Return the (X, Y) coordinate for the center point of the cell that contains the specified text.  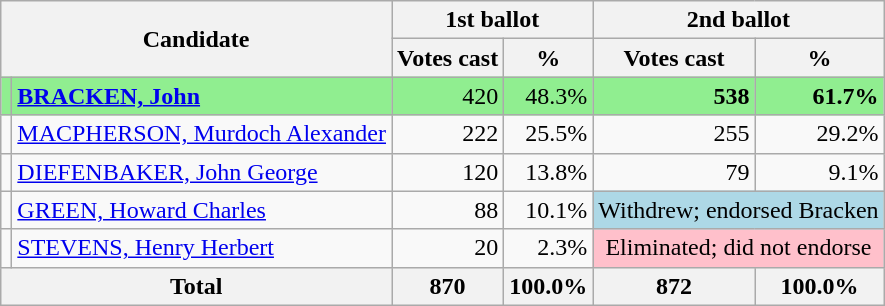
120 (448, 172)
29.2% (820, 134)
25.5% (548, 134)
Withdrew; endorsed Bracken (738, 210)
1st ballot (492, 20)
538 (674, 96)
STEVENS, Henry Herbert (202, 248)
BRACKEN, John (202, 96)
255 (674, 134)
13.8% (548, 172)
61.7% (820, 96)
870 (448, 286)
9.1% (820, 172)
GREEN, Howard Charles (202, 210)
20 (448, 248)
48.3% (548, 96)
88 (448, 210)
Total (196, 286)
10.1% (548, 210)
2.3% (548, 248)
79 (674, 172)
MACPHERSON, Murdoch Alexander (202, 134)
DIEFENBAKER, John George (202, 172)
222 (448, 134)
420 (448, 96)
Candidate (196, 39)
872 (674, 286)
Eliminated; did not endorse (738, 248)
2nd ballot (738, 20)
